From the cell containing the given text, extract its center point as [x, y] coordinate. 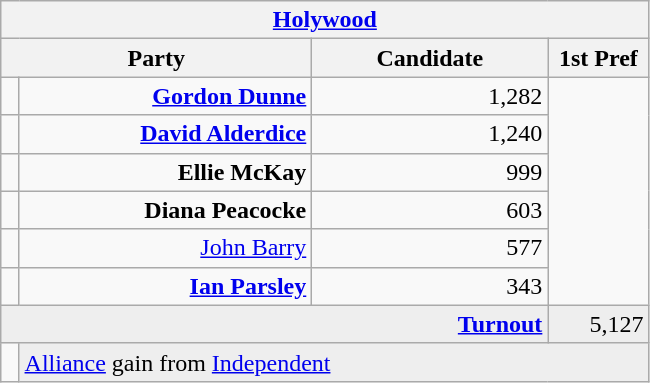
999 [430, 172]
Party [156, 58]
Gordon Dunne [166, 96]
John Barry [166, 248]
Ellie McKay [166, 172]
343 [430, 286]
1,240 [430, 134]
Turnout [274, 324]
5,127 [598, 324]
577 [430, 248]
1st Pref [598, 58]
603 [430, 210]
Diana Peacocke [166, 210]
David Alderdice [166, 134]
Candidate [430, 58]
Holywood [325, 20]
Alliance gain from Independent [334, 362]
1,282 [430, 96]
Ian Parsley [166, 286]
